Scan for the cell matching the given text and deliver its (x, y) coordinate at center. 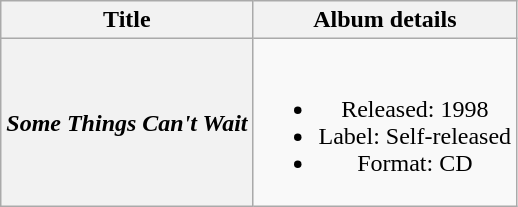
Album details (385, 20)
Released: 1998Label: Self-releasedFormat: CD (385, 122)
Some Things Can't Wait (127, 122)
Title (127, 20)
